Capture the cell that displays the provided text and extract its (x, y) central coordinate. 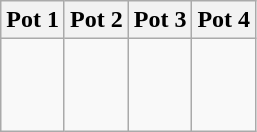
Pot 4 (224, 20)
Pot 3 (160, 20)
Pot 2 (96, 20)
Pot 1 (33, 20)
